Detect which cell encompasses the target text, then output its [X, Y] center coordinate. 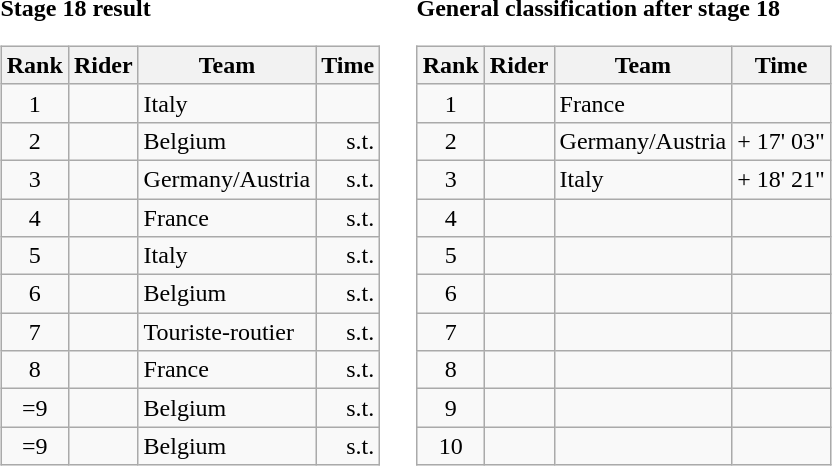
+ 18' 21" [782, 179]
10 [450, 446]
Touriste-routier [227, 332]
9 [450, 408]
+ 17' 03" [782, 141]
